Provide the (x, y) coordinate of the cell's center where the given text is located.  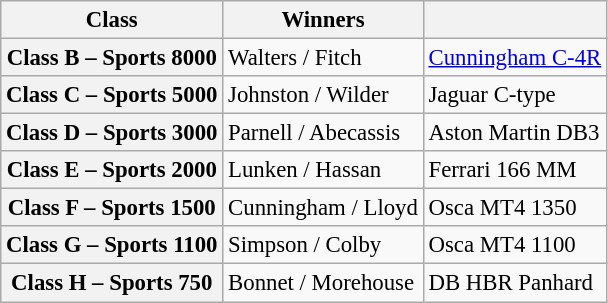
Class C – Sports 5000 (112, 95)
Class G – Sports 1100 (112, 245)
Class E – Sports 2000 (112, 170)
Class B – Sports 8000 (112, 58)
DB HBR Panhard (514, 283)
Simpson / Colby (323, 245)
Bonnet / Morehouse (323, 283)
Osca MT4 1100 (514, 245)
Cunningham C-4R (514, 58)
Class D – Sports 3000 (112, 133)
Class F – Sports 1500 (112, 208)
Walters / Fitch (323, 58)
Johnston / Wilder (323, 95)
Jaguar C-type (514, 95)
Osca MT4 1350 (514, 208)
Ferrari 166 MM (514, 170)
Parnell / Abecassis (323, 133)
Class H – Sports 750 (112, 283)
Winners (323, 20)
Lunken / Hassan (323, 170)
Cunningham / Lloyd (323, 208)
Class (112, 20)
Aston Martin DB3 (514, 133)
